Provide the [x, y] coordinate of the cell's center where the given text is located.  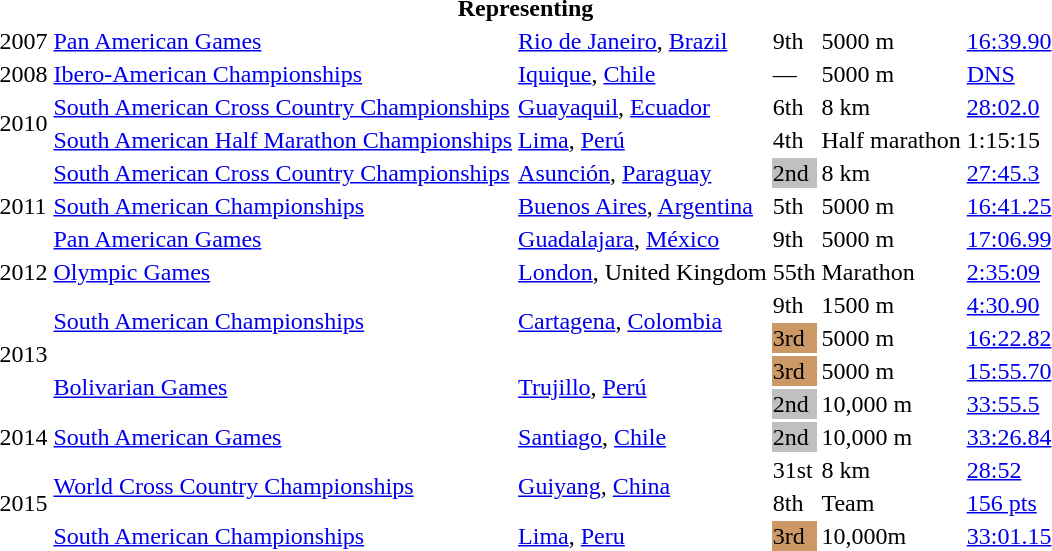
Trujillo, Perú [643, 388]
8th [794, 503]
Iquique, Chile [643, 74]
Asunción, Paraguay [643, 173]
1500 m [891, 305]
Marathon [891, 272]
5th [794, 206]
55th [794, 272]
Team [891, 503]
31st [794, 470]
Guiyang, China [643, 486]
6th [794, 107]
Cartagena, Colombia [643, 322]
World Cross Country Championships [283, 486]
Santiago, Chile [643, 437]
Lima, Perú [643, 140]
South American Games [283, 437]
Half marathon [891, 140]
Guadalajara, México [643, 239]
Buenos Aires, Argentina [643, 206]
Guayaquil, Ecuador [643, 107]
10,000m [891, 536]
Bolivarian Games [283, 388]
Olympic Games [283, 272]
Ibero-American Championships [283, 74]
Rio de Janeiro, Brazil [643, 41]
South American Half Marathon Championships [283, 140]
— [794, 74]
Lima, Peru [643, 536]
4th [794, 140]
London, United Kingdom [643, 272]
